Return the (X, Y) coordinate for the center point of the cell that contains the specified text.  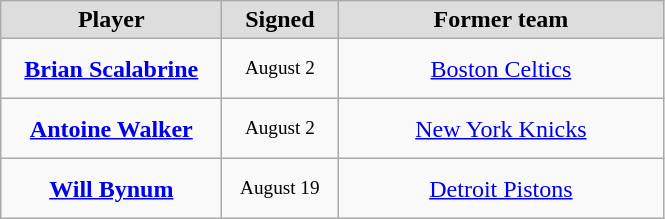
Detroit Pistons (501, 189)
August 19 (280, 189)
Boston Celtics (501, 69)
Player (112, 20)
Former team (501, 20)
Antoine Walker (112, 129)
New York Knicks (501, 129)
Will Bynum (112, 189)
Signed (280, 20)
Brian Scalabrine (112, 69)
